Search for the cell housing the specified text and yield its [X, Y] center coordinate. 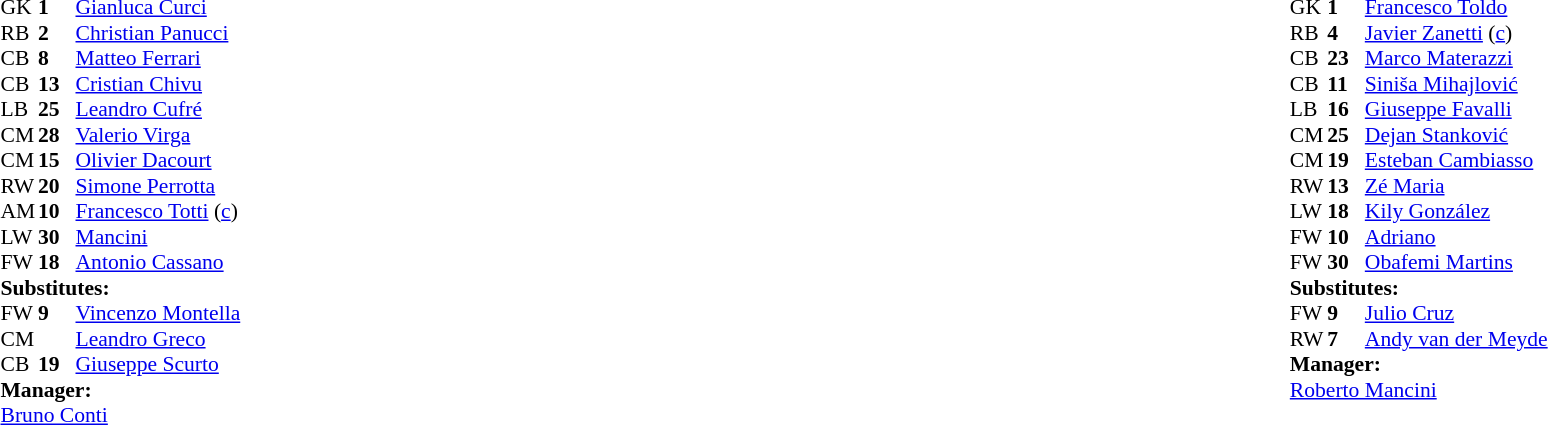
Christian Panucci [158, 33]
2 [57, 33]
Francesco Totti (c) [158, 211]
Dejan Stanković [1456, 135]
Obafemi Martins [1456, 263]
28 [57, 135]
Antonio Cassano [158, 263]
Javier Zanetti (c) [1456, 33]
15 [57, 161]
Andy van der Meyde [1456, 339]
Zé Maria [1456, 186]
Cristian Chivu [158, 84]
7 [1346, 339]
Giuseppe Favalli [1456, 109]
Vincenzo Montella [158, 313]
Siniša Mihajlović [1456, 84]
Adriano [1456, 237]
Marco Materazzi [1456, 59]
Esteban Cambiasso [1456, 161]
Olivier Dacourt [158, 161]
Giuseppe Scurto [158, 365]
Leandro Cufré [158, 109]
Roberto Mancini [1419, 390]
8 [57, 59]
Julio Cruz [1456, 313]
20 [57, 186]
23 [1346, 59]
Mancini [158, 237]
11 [1346, 84]
AM [19, 211]
4 [1346, 33]
Simone Perrotta [158, 186]
Kily González [1456, 211]
Valerio Virga [158, 135]
Matteo Ferrari [158, 59]
Leandro Greco [158, 339]
16 [1346, 109]
